Identify which cell holds the provided text, then report its [x, y] central coordinate. 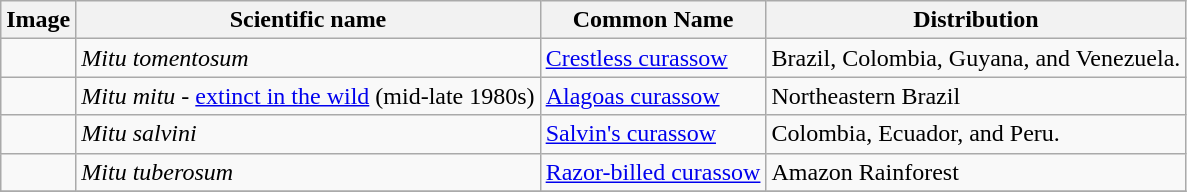
Razor-billed curassow [653, 172]
Salvin's curassow [653, 134]
Northeastern Brazil [976, 96]
Mitu mitu - extinct in the wild (mid-late 1980s) [308, 96]
Brazil, Colombia, Guyana, and Venezuela. [976, 58]
Mitu tuberosum [308, 172]
Colombia, Ecuador, and Peru. [976, 134]
Image [38, 20]
Alagoas curassow [653, 96]
Mitu tomentosum [308, 58]
Crestless curassow [653, 58]
Distribution [976, 20]
Mitu salvini [308, 134]
Common Name [653, 20]
Scientific name [308, 20]
Amazon Rainforest [976, 172]
